Provide the [X, Y] coordinate of the cell's center where the given text is located.  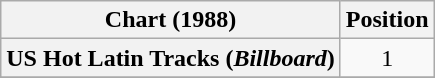
Chart (1988) [171, 20]
1 [387, 58]
Position [387, 20]
US Hot Latin Tracks (Billboard) [171, 58]
